Output the (x, y) coordinate of the center of the cell containing the given text.  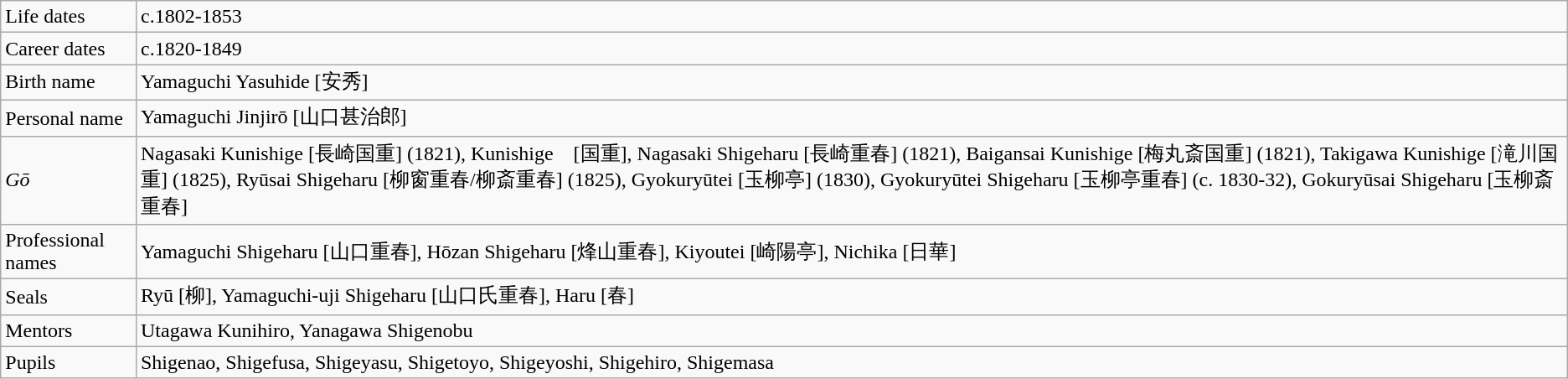
Yamaguchi Yasuhide [安秀] (851, 82)
c.1820-1849 (851, 49)
Shigenao, Shigefusa, Shigeyasu, Shigetoyo, Shigeyoshi, Shigehiro, Shigemasa (851, 362)
Yamaguchi Jinjirō [山口甚治郎] (851, 117)
Birth name (69, 82)
Ryū [柳], Yamaguchi-uji Shigeharu [山口氏重春], Haru [春] (851, 297)
Mentors (69, 330)
Seals (69, 297)
Pupils (69, 362)
Personal name (69, 117)
c.1802-1853 (851, 17)
Gō (69, 180)
Yamaguchi Shigeharu [山口重春], Hōzan Shigeharu [烽山重春], Kiyoutei [崎陽亭], Nichika [日華] (851, 252)
Life dates (69, 17)
Professional names (69, 252)
Career dates (69, 49)
Utagawa Kunihiro, Yanagawa Shigenobu (851, 330)
